Extract the (X, Y) coordinate from the center of the cell holding the provided text.  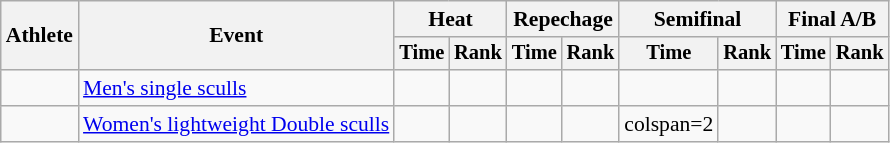
Semifinal (698, 19)
colspan=2 (668, 124)
Event (236, 36)
Heat (450, 19)
Men's single sculls (236, 88)
Women's lightweight Double sculls (236, 124)
Repechage (563, 19)
Final A/B (832, 19)
Athlete (40, 36)
